Extract the [X, Y] coordinate from the center of the cell holding the provided text.  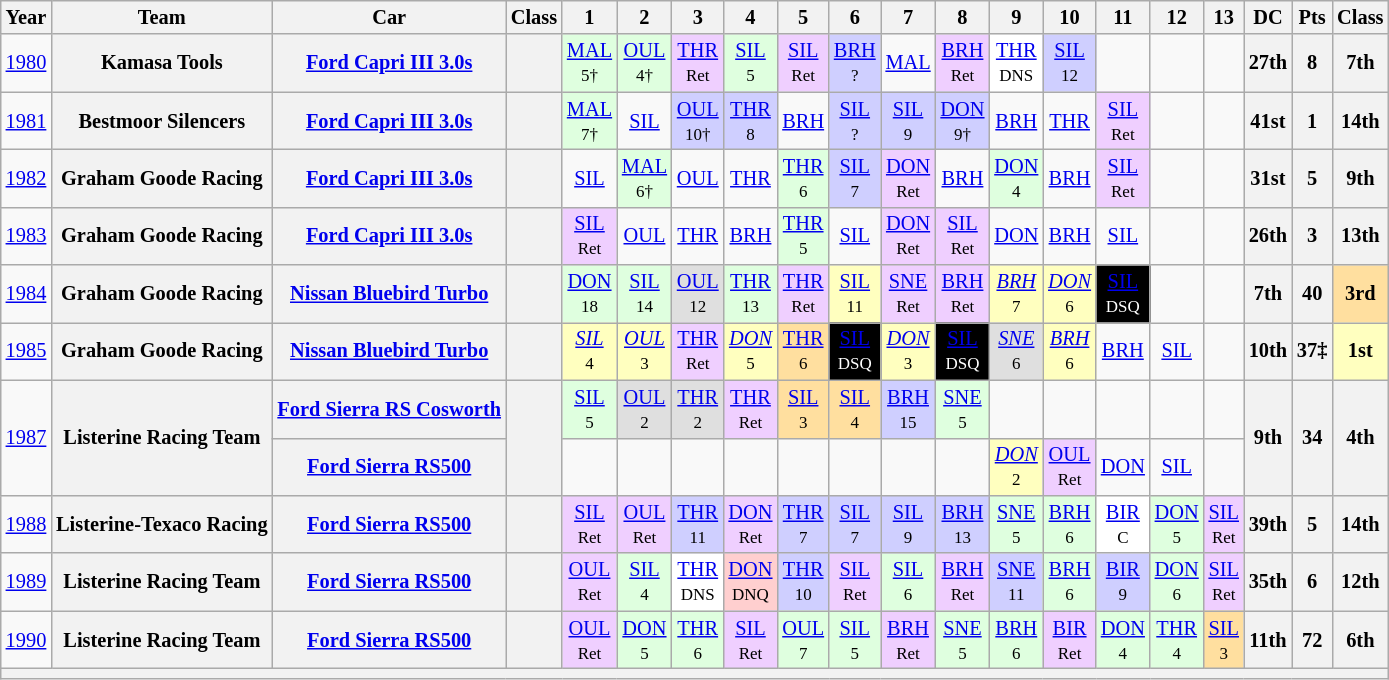
MAL6† [644, 178]
THR10 [803, 582]
MAL7† [590, 121]
Listerine-Texaco Racing [162, 524]
13 [1224, 17]
OUL12 [698, 294]
3rd [1360, 294]
DON3 [908, 351]
1987 [26, 438]
1984 [26, 294]
SIL12 [1070, 63]
Kamasa Tools [162, 63]
SIL6 [908, 582]
1990 [26, 640]
DON18 [590, 294]
BRH7 [1016, 294]
12th [1360, 582]
Car [388, 17]
2 [644, 17]
1985 [26, 351]
Bestmoor Silencers [162, 121]
BIRC [1123, 524]
OUL10† [698, 121]
11th [1268, 640]
13th [1360, 236]
72 [1312, 640]
BRH? [855, 63]
OUL7 [803, 640]
BIR9 [1123, 582]
26th [1268, 236]
Pts [1312, 17]
7 [908, 17]
35th [1268, 582]
1983 [26, 236]
THR7 [803, 524]
SIL? [855, 121]
31st [1268, 178]
THR13 [751, 294]
OUL2 [644, 409]
6th [1360, 640]
1981 [26, 121]
BRH13 [963, 524]
Team [162, 17]
SIL11 [855, 294]
DC [1268, 17]
11 [1123, 17]
39th [1268, 524]
THR5 [803, 236]
10th [1268, 351]
1st [1360, 351]
BIRRet [1070, 640]
THR2 [698, 409]
SNERet [908, 294]
34 [1312, 438]
SNE11 [1016, 582]
37‡ [1312, 351]
10 [1070, 17]
DON9† [963, 121]
MAL5† [590, 63]
9 [1016, 17]
Ford Sierra RS Cosworth [388, 409]
THR11 [698, 524]
1982 [26, 178]
1988 [26, 524]
41st [1268, 121]
OUL3 [644, 351]
Year [26, 17]
27th [1268, 63]
THR8 [751, 121]
1989 [26, 582]
DON2 [1016, 467]
40 [1312, 294]
SIL14 [644, 294]
SNE6 [1016, 351]
BRH15 [908, 409]
4 [751, 17]
4th [1360, 438]
OUL4† [644, 63]
1980 [26, 63]
DONDNQ [751, 582]
MAL [908, 63]
12 [1177, 17]
THR4 [1177, 640]
